Identify which cell holds the provided text, then report its (X, Y) central coordinate. 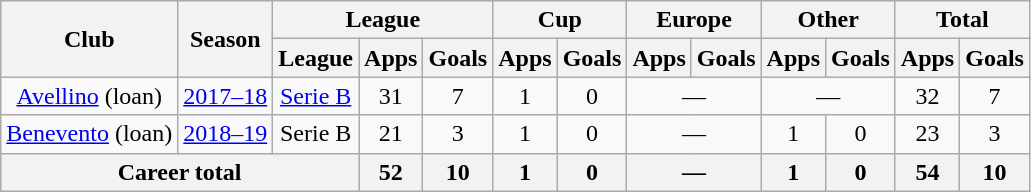
Season (226, 39)
31 (391, 96)
23 (927, 134)
Benevento (loan) (90, 134)
2018–19 (226, 134)
52 (391, 172)
Other (828, 20)
Europe (694, 20)
Avellino (loan) (90, 96)
Club (90, 39)
Career total (180, 172)
Cup (560, 20)
32 (927, 96)
21 (391, 134)
54 (927, 172)
Total (962, 20)
2017–18 (226, 96)
